Capture the cell that displays the provided text and extract its [X, Y] central coordinate. 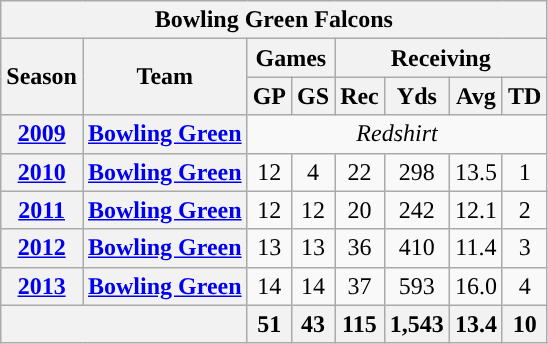
2 [524, 210]
22 [360, 172]
36 [360, 248]
593 [416, 286]
242 [416, 210]
12.1 [476, 210]
2010 [42, 172]
16.0 [476, 286]
Games [290, 58]
11.4 [476, 248]
10 [524, 324]
2012 [42, 248]
2009 [42, 134]
Season [42, 77]
3 [524, 248]
37 [360, 286]
Avg [476, 96]
Team [164, 77]
TD [524, 96]
115 [360, 324]
1,543 [416, 324]
GS [314, 96]
43 [314, 324]
Rec [360, 96]
410 [416, 248]
Receiving [441, 58]
Yds [416, 96]
13.5 [476, 172]
20 [360, 210]
298 [416, 172]
GP [269, 96]
2011 [42, 210]
2013 [42, 286]
Bowling Green Falcons [274, 20]
Redshirt [397, 134]
1 [524, 172]
13.4 [476, 324]
51 [269, 324]
